Detect which cell encompasses the target text, then output its [x, y] center coordinate. 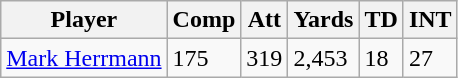
18 [381, 58]
TD [381, 20]
27 [430, 58]
INT [430, 20]
175 [204, 58]
319 [264, 58]
Mark Herrmann [84, 58]
Player [84, 20]
Comp [204, 20]
Yards [324, 20]
Att [264, 20]
2,453 [324, 58]
